From the cell containing the given text, extract its center point as [X, Y] coordinate. 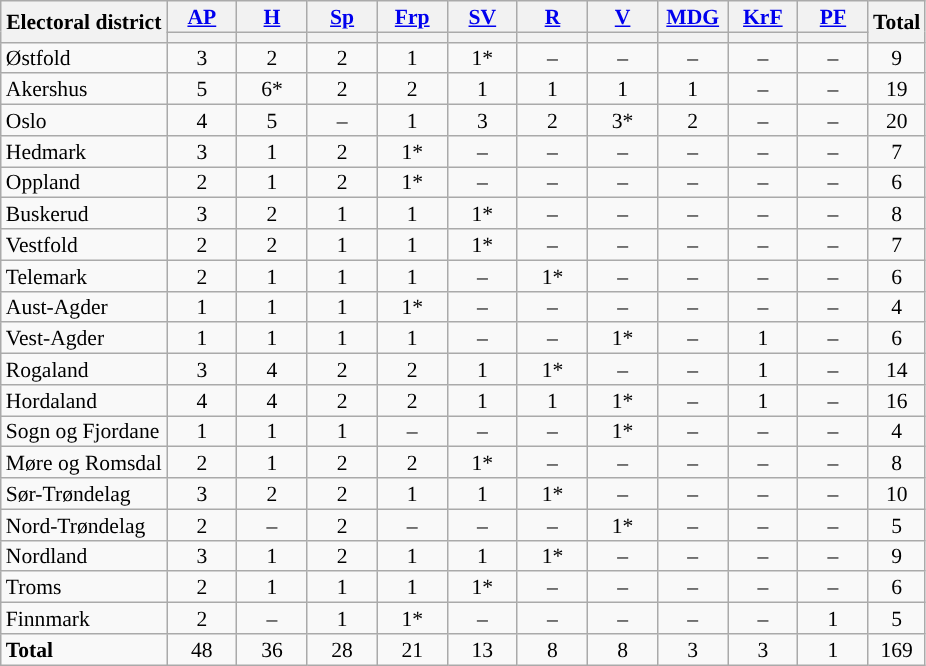
Rogaland [84, 370]
Frp [412, 16]
KrF [763, 16]
R [552, 16]
Oppland [84, 182]
Akershus [84, 90]
Oslo [84, 120]
6* [272, 90]
13 [482, 650]
28 [342, 650]
21 [412, 650]
V [623, 16]
Sør-Trøndelag [84, 494]
PF [833, 16]
H [272, 16]
Telemark [84, 276]
Sp [342, 16]
Vest-Agder [84, 338]
Vestfold [84, 244]
SV [482, 16]
36 [272, 650]
Electoral district [84, 22]
AP [202, 16]
Østfold [84, 58]
Møre og Romsdal [84, 462]
Buskerud [84, 214]
16 [896, 400]
Hordaland [84, 400]
MDG [693, 16]
3* [623, 120]
Finnmark [84, 618]
Hedmark [84, 152]
10 [896, 494]
Aust-Agder [84, 306]
19 [896, 90]
48 [202, 650]
14 [896, 370]
Troms [84, 588]
20 [896, 120]
Nord-Trøndelag [84, 524]
Sogn og Fjordane [84, 432]
Nordland [84, 556]
169 [896, 650]
